Determine the [X, Y] coordinate at the center of the cell enclosing the given text.  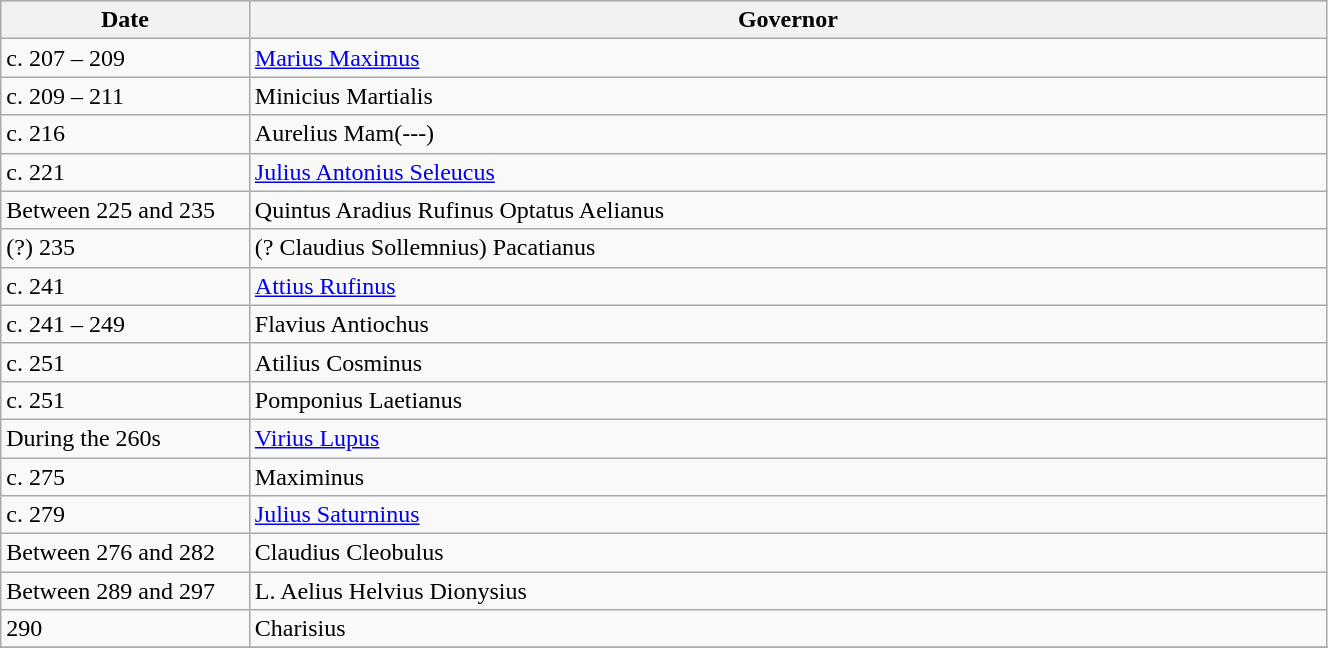
Between 289 and 297 [126, 591]
Atilius Cosminus [788, 362]
Claudius Cleobulus [788, 553]
Marius Maximus [788, 58]
Aurelius Mam(---) [788, 134]
Maximinus [788, 477]
Attius Rufinus [788, 286]
Between 276 and 282 [126, 553]
c. 209 – 211 [126, 96]
Virius Lupus [788, 438]
c. 216 [126, 134]
Flavius Antiochus [788, 324]
Governor [788, 20]
Quintus Aradius Rufinus Optatus Aelianus [788, 210]
c. 207 – 209 [126, 58]
Julius Antonius Seleucus [788, 172]
Between 225 and 235 [126, 210]
(? Claudius Sollemnius) Pacatianus [788, 248]
During the 260s [126, 438]
c. 241 [126, 286]
c. 241 – 249 [126, 324]
290 [126, 629]
Date [126, 20]
Charisius [788, 629]
c. 279 [126, 515]
L. Aelius Helvius Dionysius [788, 591]
Pomponius Laetianus [788, 400]
Julius Saturninus [788, 515]
Minicius Martialis [788, 96]
c. 221 [126, 172]
(?) 235 [126, 248]
c. 275 [126, 477]
